For the text-containing cell, return its midpoint in (X, Y) coordinate format. 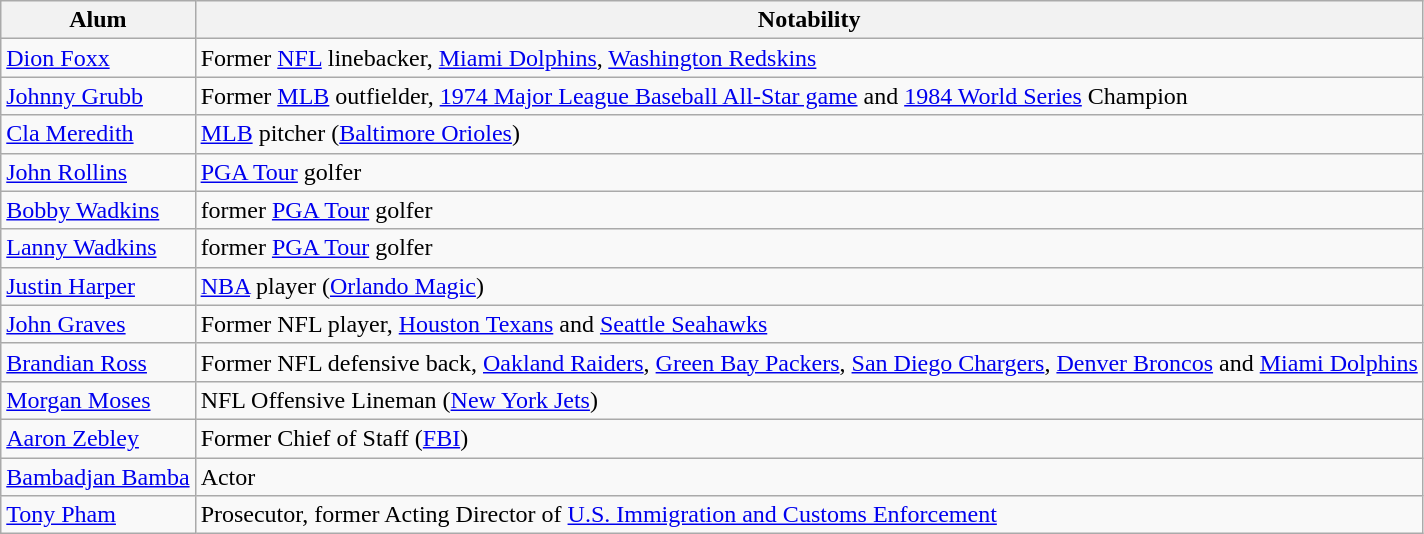
NBA player (Orlando Magic) (809, 286)
Aaron Zebley (98, 438)
Bobby Wadkins (98, 210)
NFL Offensive Lineman (New York Jets) (809, 400)
Morgan Moses (98, 400)
Brandian Ross (98, 362)
Bambadjan Bamba (98, 477)
Lanny Wadkins (98, 248)
Johnny Grubb (98, 96)
PGA Tour golfer (809, 172)
Notability (809, 20)
Cla Meredith (98, 134)
Former NFL defensive back, Oakland Raiders, Green Bay Packers, San Diego Chargers, Denver Broncos and Miami Dolphins (809, 362)
Former NFL linebacker, Miami Dolphins, Washington Redskins (809, 58)
Tony Pham (98, 515)
Prosecutor, former Acting Director of U.S. Immigration and Customs Enforcement (809, 515)
Actor (809, 477)
John Rollins (98, 172)
Former NFL player, Houston Texans and Seattle Seahawks (809, 324)
Justin Harper (98, 286)
John Graves (98, 324)
Former Chief of Staff (FBI) (809, 438)
Dion Foxx (98, 58)
MLB pitcher (Baltimore Orioles) (809, 134)
Former MLB outfielder, 1974 Major League Baseball All-Star game and 1984 World Series Champion (809, 96)
Alum (98, 20)
